Locate the cell with the specified text and output its [x, y] center coordinate. 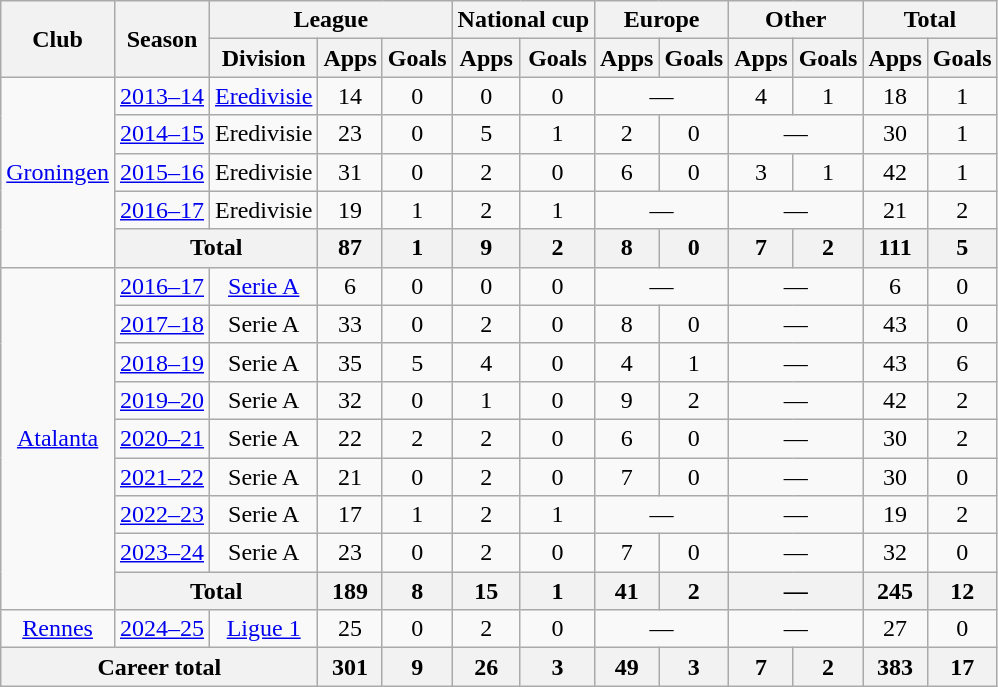
2015–16 [162, 172]
Other [796, 20]
2013–14 [162, 96]
18 [895, 96]
35 [350, 362]
2017–18 [162, 324]
27 [895, 629]
2020–21 [162, 438]
87 [350, 248]
245 [895, 591]
Season [162, 39]
Club [58, 39]
2024–25 [162, 629]
Ligue 1 [264, 629]
26 [486, 667]
49 [627, 667]
33 [350, 324]
Atalanta [58, 438]
2023–24 [162, 553]
Groningen [58, 172]
2021–22 [162, 477]
383 [895, 667]
31 [350, 172]
Career total [160, 667]
14 [350, 96]
2022–23 [162, 515]
Europe [662, 20]
Rennes [58, 629]
15 [486, 591]
National cup [523, 20]
22 [350, 438]
25 [350, 629]
2019–20 [162, 400]
301 [350, 667]
12 [962, 591]
Division [264, 58]
League [332, 20]
189 [350, 591]
2018–19 [162, 362]
41 [627, 591]
111 [895, 248]
2014–15 [162, 134]
